Return the (X, Y) coordinate for the center point of the cell that contains the specified text.  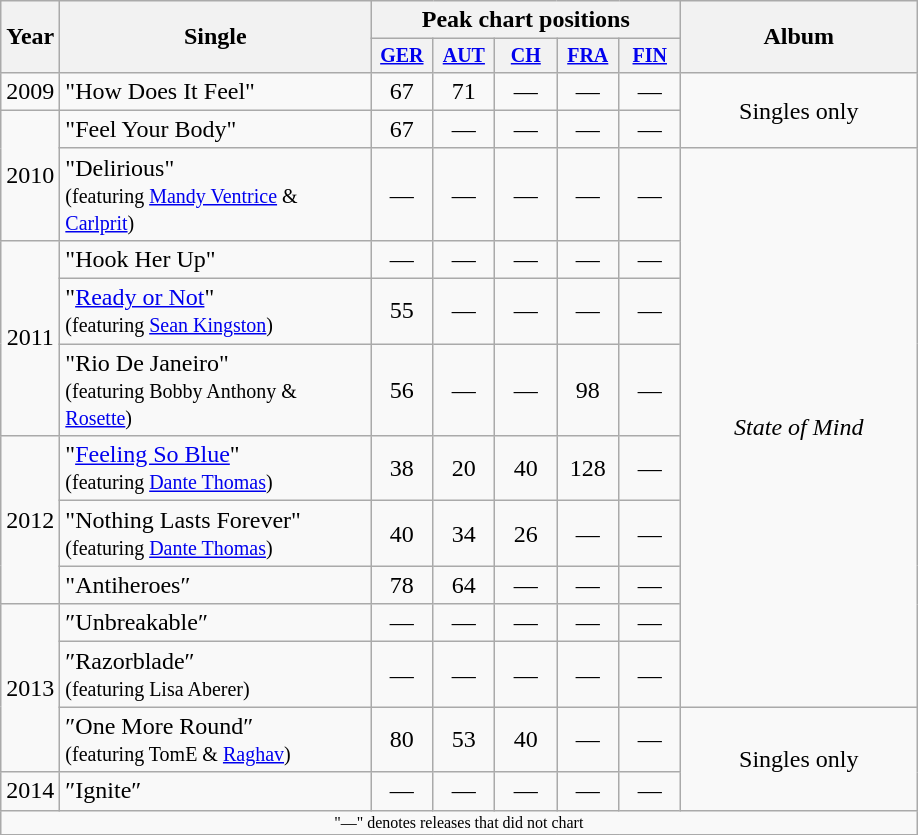
State of Mind (799, 428)
″Razorblade″ (featuring Lisa Aberer) (216, 674)
FIN (650, 56)
"—" denotes releases that did not chart (459, 822)
55 (402, 312)
Single (216, 37)
"Feeling So Blue"(featuring Dante Thomas) (216, 468)
80 (402, 740)
78 (402, 585)
71 (464, 91)
″Ignite″ (216, 791)
2011 (30, 338)
GER (402, 56)
98 (588, 390)
Album (799, 37)
38 (402, 468)
Peak chart positions (526, 20)
"Rio De Janeiro" (featuring Bobby Anthony & Rosette) (216, 390)
2010 (30, 175)
64 (464, 585)
Year (30, 37)
2013 (30, 688)
20 (464, 468)
AUT (464, 56)
"Antiheroes″ (216, 585)
2012 (30, 520)
"Ready or Not" (featuring Sean Kingston) (216, 312)
FRA (588, 56)
"How Does It Feel" (216, 91)
CH (526, 56)
"Feel Your Body" (216, 129)
53 (464, 740)
128 (588, 468)
34 (464, 534)
"Nothing Lasts Forever"(featuring Dante Thomas) (216, 534)
"Delirious" (featuring Mandy Ventrice & Carlprit) (216, 194)
″One More Round″ (featuring TomE & Raghav) (216, 740)
2014 (30, 791)
56 (402, 390)
″Unbreakable″ (216, 623)
2009 (30, 91)
26 (526, 534)
"Hook Her Up" (216, 259)
